Find where the given text appears and provide that cell's center as (x, y) coordinate. 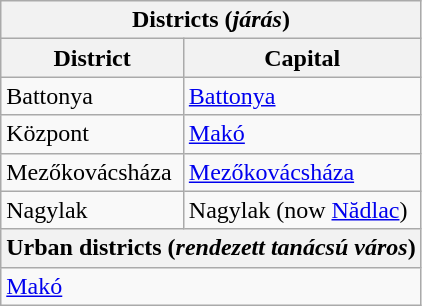
Capital (302, 58)
Urban districts (rendezett tanácsú város) (211, 248)
Districts (járás) (211, 20)
Nagylak (92, 210)
District (92, 58)
Központ (92, 134)
Nagylak (now Nădlac) (302, 210)
